Detect which cell encompasses the target text, then output its (X, Y) center coordinate. 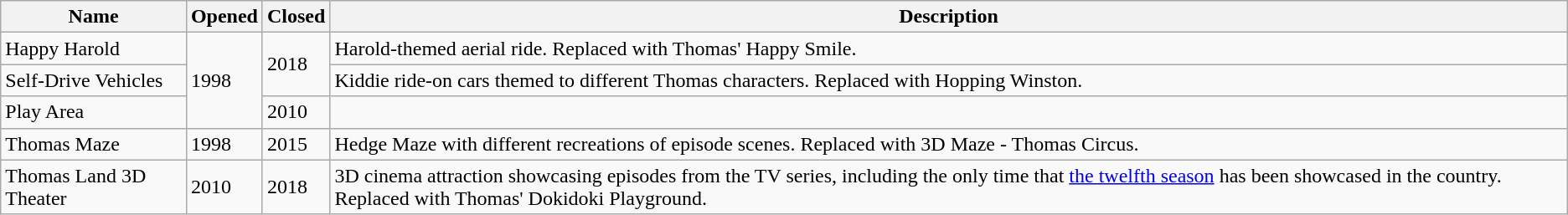
Play Area (94, 112)
Self-Drive Vehicles (94, 80)
Kiddie ride-on cars themed to different Thomas characters. Replaced with Hopping Winston. (948, 80)
Happy Harold (94, 49)
Hedge Maze with different recreations of episode scenes. Replaced with 3D Maze - Thomas Circus. (948, 144)
2015 (296, 144)
Opened (224, 17)
Description (948, 17)
Harold-themed aerial ride. Replaced with Thomas' Happy Smile. (948, 49)
Thomas Maze (94, 144)
Closed (296, 17)
Thomas Land 3D Theater (94, 187)
Name (94, 17)
